Output the [X, Y] coordinate of the center of the cell containing the given text.  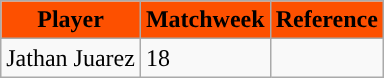
Matchweek [205, 20]
Reference [326, 20]
18 [205, 58]
Player [71, 20]
Jathan Juarez [71, 58]
